For the text-containing cell, return its midpoint in (x, y) coordinate format. 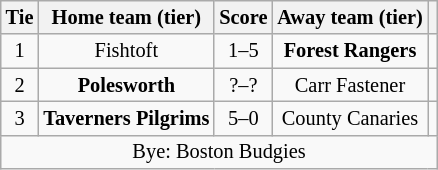
1 (20, 51)
Forest Rangers (350, 51)
3 (20, 118)
Fishtoft (126, 51)
County Canaries (350, 118)
Polesworth (126, 85)
Away team (tier) (350, 17)
Score (243, 17)
2 (20, 85)
Bye: Boston Budgies (220, 152)
Carr Fastener (350, 85)
5–0 (243, 118)
Tie (20, 17)
Home team (tier) (126, 17)
?–? (243, 85)
Taverners Pilgrims (126, 118)
1–5 (243, 51)
